Determine the (x, y) coordinate at the center of the cell enclosing the given text.  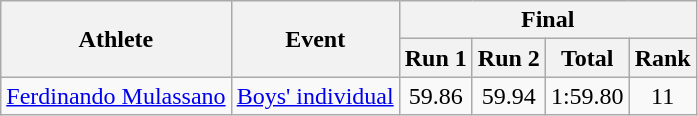
Athlete (116, 39)
Final (548, 20)
11 (662, 96)
59.86 (436, 96)
Ferdinando Mulassano (116, 96)
1:59.80 (587, 96)
Event (315, 39)
Total (587, 58)
Run 2 (508, 58)
Rank (662, 58)
Boys' individual (315, 96)
59.94 (508, 96)
Run 1 (436, 58)
